Pinpoint the cell where the given text exists, returning its (x, y) midpoint coordinate. 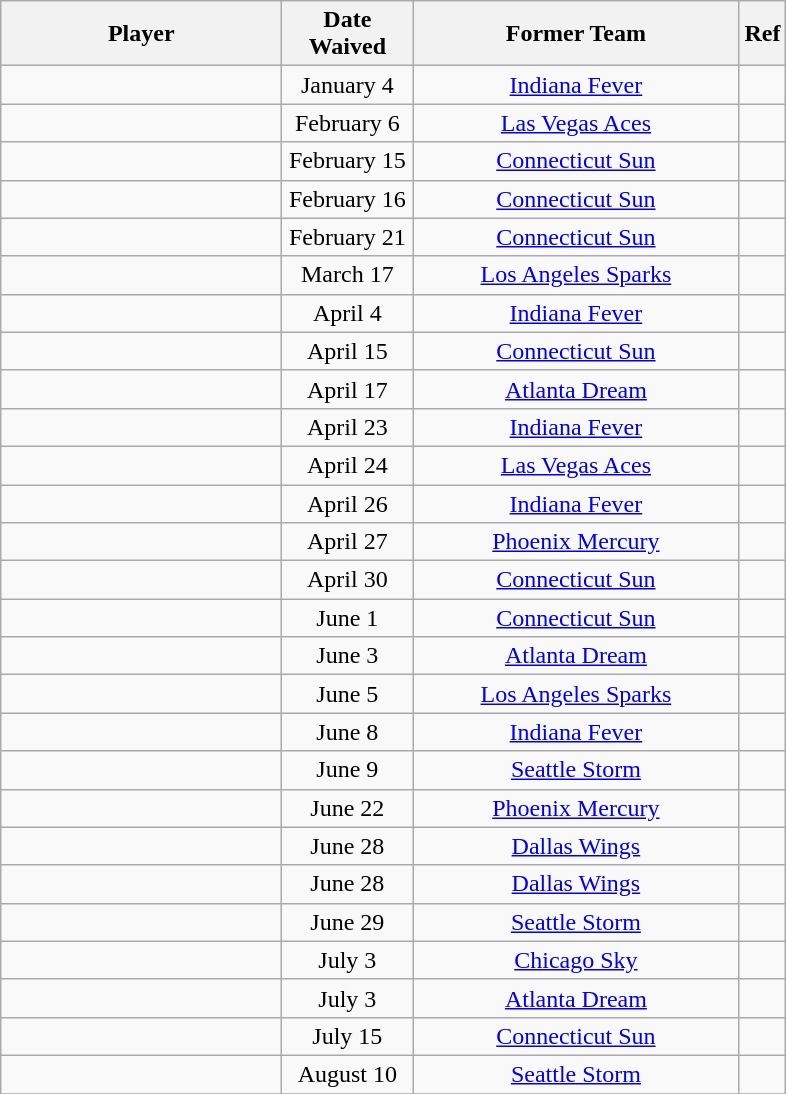
February 15 (348, 161)
April 27 (348, 542)
March 17 (348, 275)
Date Waived (348, 34)
June 3 (348, 656)
Player (142, 34)
February 21 (348, 237)
February 6 (348, 123)
April 17 (348, 389)
April 24 (348, 465)
April 4 (348, 313)
April 30 (348, 580)
July 15 (348, 1036)
June 5 (348, 694)
Chicago Sky (576, 960)
June 8 (348, 732)
June 29 (348, 922)
August 10 (348, 1074)
January 4 (348, 85)
Ref (762, 34)
June 22 (348, 808)
June 1 (348, 618)
April 15 (348, 351)
June 9 (348, 770)
Former Team (576, 34)
February 16 (348, 199)
April 26 (348, 503)
April 23 (348, 427)
